Scan for the cell matching the given text and deliver its (x, y) coordinate at center. 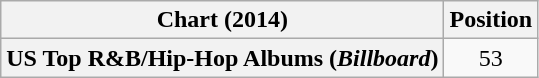
Chart (2014) (222, 20)
Position (491, 20)
US Top R&B/Hip-Hop Albums (Billboard) (222, 58)
53 (491, 58)
